Extract the [X, Y] coordinate from the center of the cell holding the provided text.  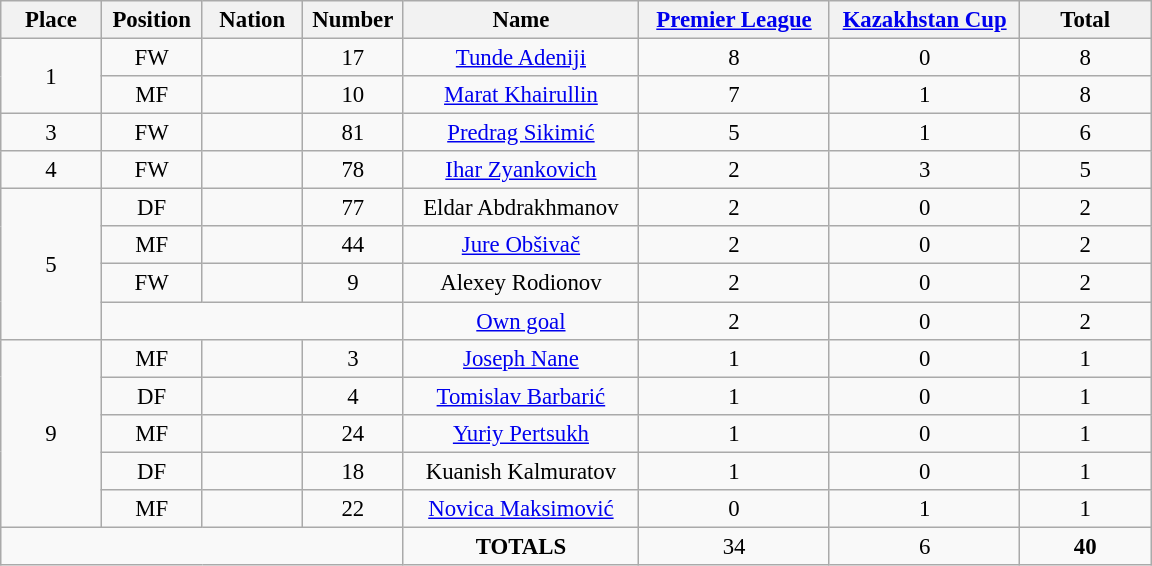
81 [354, 133]
18 [354, 471]
34 [734, 546]
Ihar Zyankovich [521, 170]
Total [1086, 20]
Kazakhstan Cup [924, 20]
Position [152, 20]
Eldar Abdrakhmanov [521, 208]
44 [354, 245]
Tunde Adeniji [521, 58]
7 [734, 95]
10 [354, 95]
Number [354, 20]
Premier League [734, 20]
78 [354, 170]
TOTALS [521, 546]
Predrag Sikimić [521, 133]
Nation [252, 20]
Joseph Nane [521, 358]
Tomislav Barbarić [521, 396]
22 [354, 509]
Jure Obšivač [521, 245]
Place [52, 20]
Yuriy Pertsukh [521, 433]
Alexey Rodionov [521, 283]
Marat Khairullin [521, 95]
77 [354, 208]
Kuanish Kalmuratov [521, 471]
40 [1086, 546]
17 [354, 58]
24 [354, 433]
Name [521, 20]
Own goal [521, 321]
Novica Maksimović [521, 509]
